For the text-containing cell, return its midpoint in (x, y) coordinate format. 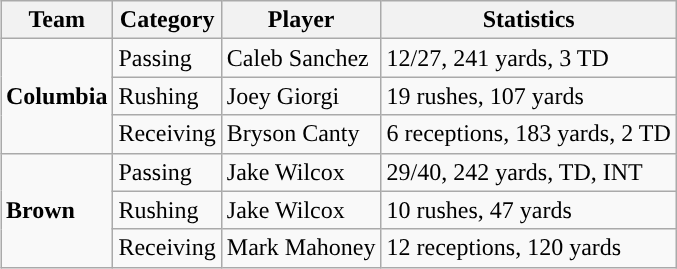
Brown (56, 210)
Joey Giorgi (301, 96)
19 rushes, 107 yards (528, 96)
Mark Mahoney (301, 248)
6 receptions, 183 yards, 2 TD (528, 134)
12/27, 241 yards, 3 TD (528, 58)
29/40, 242 yards, TD, INT (528, 172)
Statistics (528, 20)
Team (56, 20)
Category (167, 20)
Player (301, 20)
Bryson Canty (301, 134)
12 receptions, 120 yards (528, 248)
Caleb Sanchez (301, 58)
10 rushes, 47 yards (528, 210)
Columbia (56, 96)
